For the text-containing cell, return its midpoint in (x, y) coordinate format. 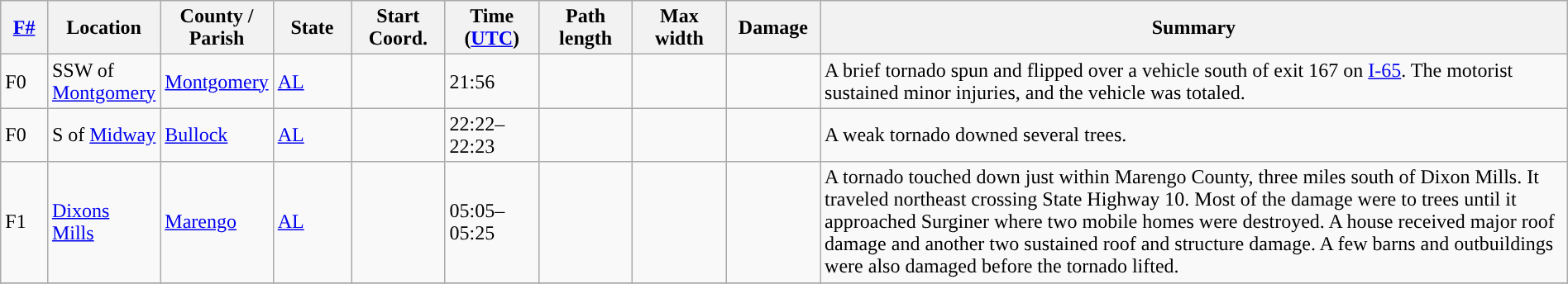
S of Midway (103, 135)
A brief tornado spun and flipped over a vehicle south of exit 167 on I-65. The motorist sustained minor injuries, and the vehicle was totaled. (1194, 81)
SSW of Montgomery (103, 81)
Bullock (217, 135)
Summary (1194, 28)
F1 (25, 222)
21:56 (491, 81)
Start Coord. (399, 28)
F# (25, 28)
Time (UTC) (491, 28)
22:22–22:23 (491, 135)
Damage (773, 28)
Location (103, 28)
Montgomery (217, 81)
A weak tornado downed several trees. (1194, 135)
Marengo (217, 222)
County / Parish (217, 28)
05:05–05:25 (491, 222)
Max width (680, 28)
State (312, 28)
Path length (586, 28)
Dixons Mills (103, 222)
